Detect which cell encompasses the target text, then output its (X, Y) center coordinate. 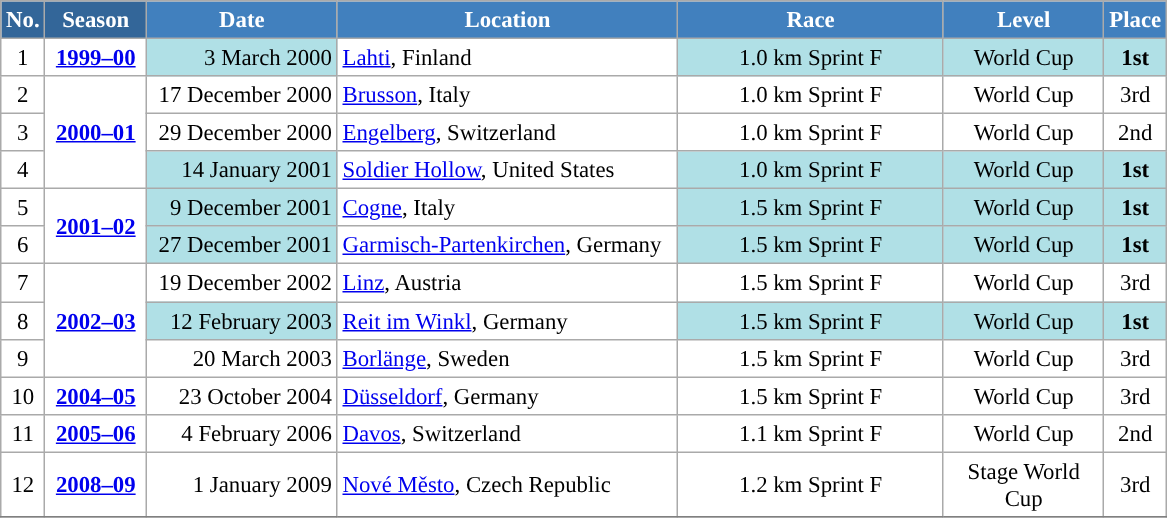
Level (1024, 20)
Garmisch-Partenkirchen, Germany (508, 245)
27 December 2001 (242, 245)
Lahti, Finland (508, 58)
12 February 2003 (242, 321)
3 March 2000 (242, 58)
Date (242, 20)
Location (508, 20)
6 (23, 245)
Reit im Winkl, Germany (508, 321)
7 (23, 283)
17 December 2000 (242, 95)
12 (23, 484)
Düsseldorf, Germany (508, 396)
11 (23, 433)
8 (23, 321)
Soldier Hollow, United States (508, 170)
No. (23, 20)
2005–06 (96, 433)
19 December 2002 (242, 283)
1999–00 (96, 58)
9 (23, 358)
9 December 2001 (242, 208)
1 January 2009 (242, 484)
3 (23, 133)
2 (23, 95)
Cogne, Italy (508, 208)
Season (96, 20)
Race (811, 20)
2000–01 (96, 132)
20 March 2003 (242, 358)
1.2 km Sprint F (811, 484)
Borlänge, Sweden (508, 358)
2002–03 (96, 320)
Brusson, Italy (508, 95)
Linz, Austria (508, 283)
23 October 2004 (242, 396)
29 December 2000 (242, 133)
Davos, Switzerland (508, 433)
Nové Město, Czech Republic (508, 484)
10 (23, 396)
2001–02 (96, 226)
4 February 2006 (242, 433)
1 (23, 58)
Place (1135, 20)
14 January 2001 (242, 170)
2008–09 (96, 484)
2004–05 (96, 396)
Engelberg, Switzerland (508, 133)
4 (23, 170)
Stage World Cup (1024, 484)
5 (23, 208)
1.1 km Sprint F (811, 433)
